Determine the (X, Y) coordinate at the center of the cell enclosing the given text.  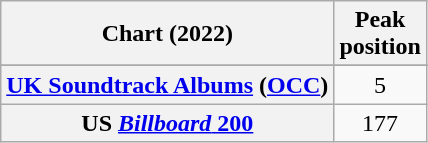
UK Soundtrack Albums (OCC) (168, 85)
Chart (2022) (168, 34)
177 (380, 123)
US Billboard 200 (168, 123)
5 (380, 85)
Peakposition (380, 34)
